Search for the cell housing the specified text and yield its (X, Y) center coordinate. 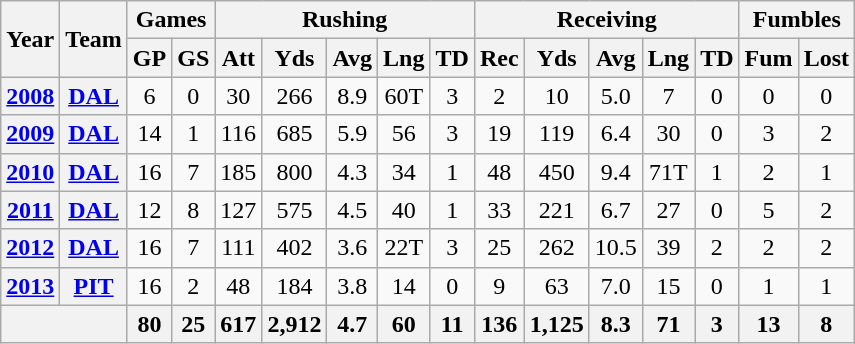
Fum (768, 58)
Att (238, 58)
60T (404, 96)
575 (294, 210)
39 (668, 248)
2,912 (294, 324)
184 (294, 286)
19 (499, 134)
262 (556, 248)
8.9 (352, 96)
80 (149, 324)
Rec (499, 58)
9.4 (616, 172)
12 (149, 210)
617 (238, 324)
2012 (30, 248)
GP (149, 58)
Lost (826, 58)
Team (94, 39)
4.7 (352, 324)
GS (194, 58)
3.8 (352, 286)
34 (404, 172)
450 (556, 172)
2013 (30, 286)
800 (294, 172)
402 (294, 248)
Rushing (345, 20)
33 (499, 210)
71T (668, 172)
2011 (30, 210)
60 (404, 324)
685 (294, 134)
71 (668, 324)
11 (452, 324)
27 (668, 210)
15 (668, 286)
22T (404, 248)
63 (556, 286)
Receiving (606, 20)
266 (294, 96)
PIT (94, 286)
13 (768, 324)
5 (768, 210)
1,125 (556, 324)
221 (556, 210)
5.9 (352, 134)
6.7 (616, 210)
Fumbles (796, 20)
111 (238, 248)
136 (499, 324)
10.5 (616, 248)
2008 (30, 96)
6 (149, 96)
2010 (30, 172)
4.5 (352, 210)
Year (30, 39)
127 (238, 210)
7.0 (616, 286)
185 (238, 172)
9 (499, 286)
2009 (30, 134)
56 (404, 134)
4.3 (352, 172)
8.3 (616, 324)
3.6 (352, 248)
40 (404, 210)
119 (556, 134)
5.0 (616, 96)
10 (556, 96)
116 (238, 134)
6.4 (616, 134)
Games (170, 20)
